Return the [x, y] coordinate for the center point of the cell that contains the specified text.  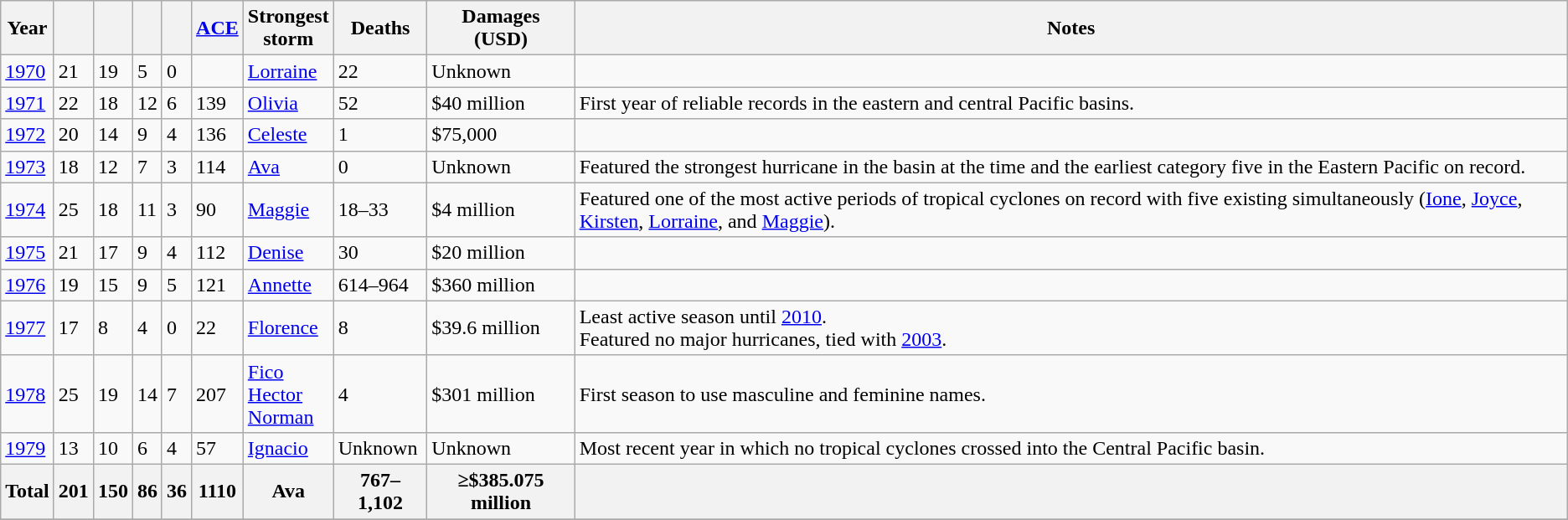
Annette [288, 285]
Strongeststorm [288, 28]
$40 million [501, 103]
1972 [28, 135]
30 [380, 253]
1977 [28, 328]
52 [380, 103]
1971 [28, 103]
≥$385.075 million [501, 491]
112 [218, 253]
13 [74, 448]
36 [176, 491]
57 [218, 448]
18–33 [380, 209]
90 [218, 209]
Featured the strongest hurricane in the basin at the time and the earliest category five in the Eastern Pacific on record. [1070, 167]
Fico Hector Norman [288, 394]
Notes [1070, 28]
15 [112, 285]
139 [218, 103]
11 [147, 209]
20 [74, 135]
Deaths [380, 28]
First year of reliable records in the eastern and central Pacific basins. [1070, 103]
1978 [28, 394]
Lorraine [288, 71]
1973 [28, 167]
$75,000 [501, 135]
Florence [288, 328]
First season to use masculine and feminine names. [1070, 394]
$39.6 million [501, 328]
1 [380, 135]
1974 [28, 209]
Least active season until 2010.Featured no major hurricanes, tied with 2003. [1070, 328]
1975 [28, 253]
1976 [28, 285]
614–964 [380, 285]
Maggie [288, 209]
Denise [288, 253]
$360 million [501, 285]
136 [218, 135]
207 [218, 394]
86 [147, 491]
1979 [28, 448]
150 [112, 491]
Most recent year in which no tropical cyclones crossed into the Central Pacific basin. [1070, 448]
ACE [218, 28]
$20 million [501, 253]
Year [28, 28]
Olivia [288, 103]
$301 million [501, 394]
$4 million [501, 209]
Total [28, 491]
201 [74, 491]
114 [218, 167]
1970 [28, 71]
Damages(USD) [501, 28]
Celeste [288, 135]
121 [218, 285]
10 [112, 448]
1110 [218, 491]
Ignacio [288, 448]
767–1,102 [380, 491]
